Search for the cell housing the specified text and yield its (x, y) center coordinate. 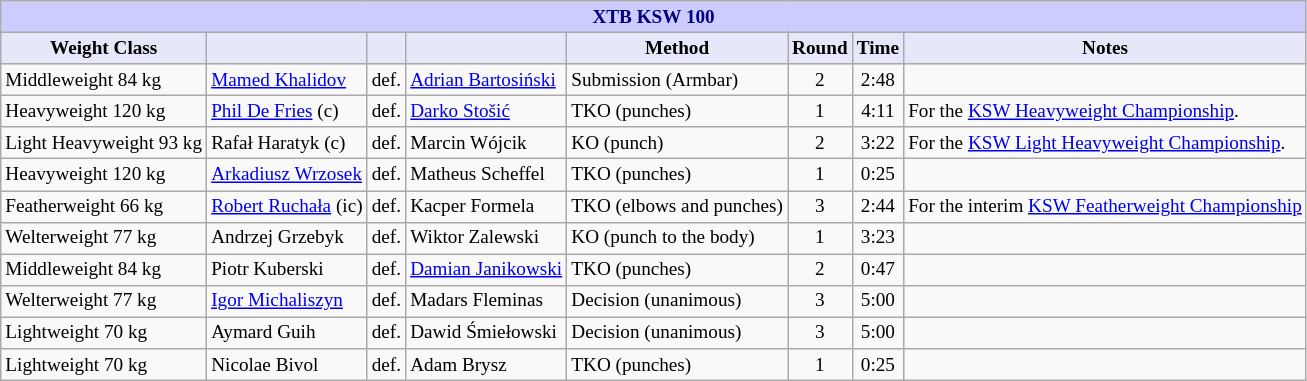
3:22 (878, 143)
TKO (elbows and punches) (678, 206)
Rafał Haratyk (c) (288, 143)
For the KSW Light Heavyweight Championship. (1106, 143)
Notes (1106, 48)
Damian Janikowski (486, 270)
4:11 (878, 111)
Time (878, 48)
Kacper Formela (486, 206)
Robert Ruchała (ic) (288, 206)
Adrian Bartosiński (486, 80)
Submission (Armbar) (678, 80)
Light Heavyweight 93 kg (104, 143)
Igor Michaliszyn (288, 301)
Round (820, 48)
2:48 (878, 80)
Madars Fleminas (486, 301)
Piotr Kuberski (288, 270)
Weight Class (104, 48)
Featherweight 66 kg (104, 206)
KO (punch) (678, 143)
Aymard Guih (288, 333)
Method (678, 48)
Dawid Śmiełowski (486, 333)
For the KSW Heavyweight Championship. (1106, 111)
Darko Stošić (486, 111)
XTB KSW 100 (654, 17)
Wiktor Zalewski (486, 238)
2:44 (878, 206)
0:47 (878, 270)
For the interim KSW Featherweight Championship (1106, 206)
Marcin Wójcik (486, 143)
3:23 (878, 238)
Mamed Khalidov (288, 80)
Nicolae Bivol (288, 365)
KO (punch to the body) (678, 238)
Adam Brysz (486, 365)
Arkadiusz Wrzosek (288, 175)
Phil De Fries (c) (288, 111)
Andrzej Grzebyk (288, 238)
Matheus Scheffel (486, 175)
